Extract the (x, y) coordinate from the center of the cell holding the provided text.  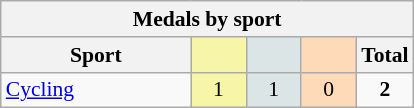
Medals by sport (208, 19)
Total (384, 55)
2 (384, 90)
0 (328, 90)
Sport (96, 55)
Cycling (96, 90)
